Identify which cell holds the provided text, then report its [X, Y] central coordinate. 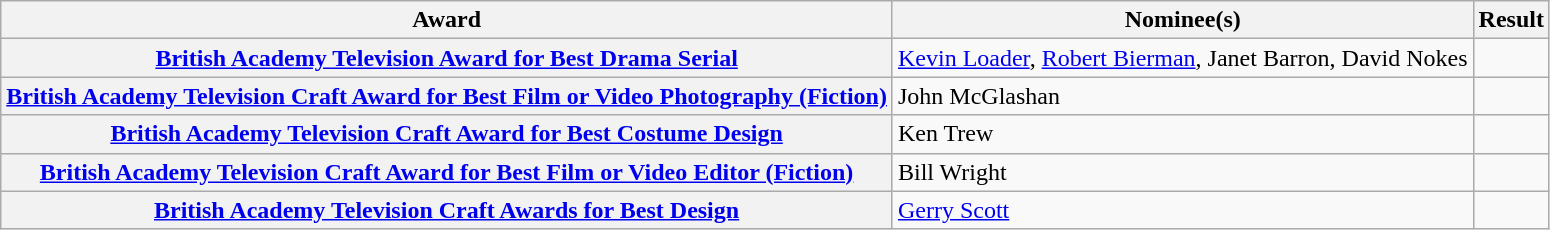
Kevin Loader, Robert Bierman, Janet Barron, David Nokes [1182, 58]
British Academy Television Craft Award for Best Film or Video Editor (Fiction) [447, 172]
Result [1511, 20]
Gerry Scott [1182, 210]
Bill Wright [1182, 172]
Award [447, 20]
British Academy Television Craft Award for Best Film or Video Photography (Fiction) [447, 96]
Nominee(s) [1182, 20]
British Academy Television Craft Awards for Best Design [447, 210]
British Academy Television Award for Best Drama Serial [447, 58]
British Academy Television Craft Award for Best Costume Design [447, 134]
John McGlashan [1182, 96]
Ken Trew [1182, 134]
